Determine the (X, Y) coordinate at the center of the cell enclosing the given text.  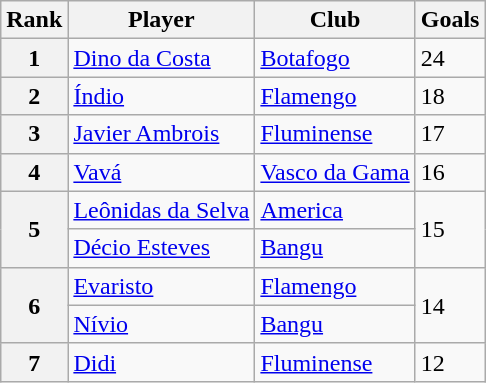
6 (34, 305)
America (335, 210)
17 (450, 134)
16 (450, 172)
Décio Esteves (162, 248)
Player (162, 20)
5 (34, 229)
12 (450, 362)
14 (450, 305)
Club (335, 20)
Botafogo (335, 58)
Índio (162, 96)
1 (34, 58)
3 (34, 134)
Vasco da Gama (335, 172)
Vavá (162, 172)
Leônidas da Selva (162, 210)
2 (34, 96)
24 (450, 58)
Goals (450, 20)
15 (450, 229)
Evaristo (162, 286)
Dino da Costa (162, 58)
Nívio (162, 324)
18 (450, 96)
4 (34, 172)
Didi (162, 362)
Rank (34, 20)
Javier Ambrois (162, 134)
7 (34, 362)
